Extract the [X, Y] coordinate from the center of the cell holding the provided text.  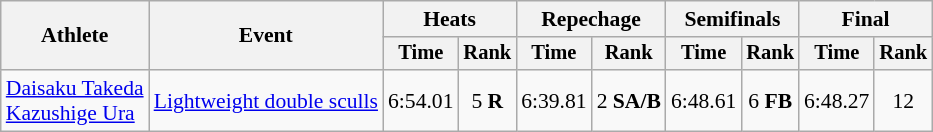
Daisaku TakedaKazushige Ura [75, 100]
Semifinals [732, 19]
6:48.61 [704, 100]
6:54.01 [420, 100]
12 [903, 100]
6 FB [770, 100]
6:48.27 [836, 100]
5 R [488, 100]
Athlete [75, 36]
6:39.81 [554, 100]
Repechage [591, 19]
Event [266, 36]
Final [866, 19]
Lightweight double sculls [266, 100]
Heats [450, 19]
2 SA/B [629, 100]
